Capture the cell that displays the provided text and extract its [X, Y] central coordinate. 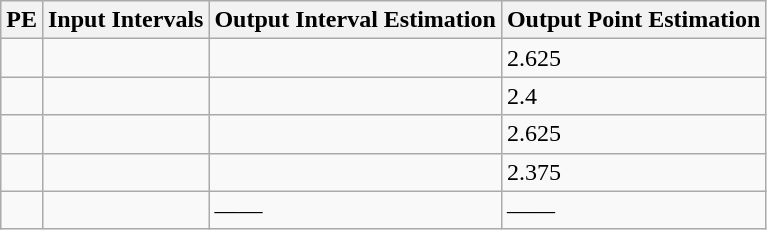
Output Interval Estimation [355, 20]
Output Point Estimation [633, 20]
2.375 [633, 172]
PE [22, 20]
2.4 [633, 96]
Input Intervals [125, 20]
